Output the [x, y] coordinate of the center of the cell containing the given text.  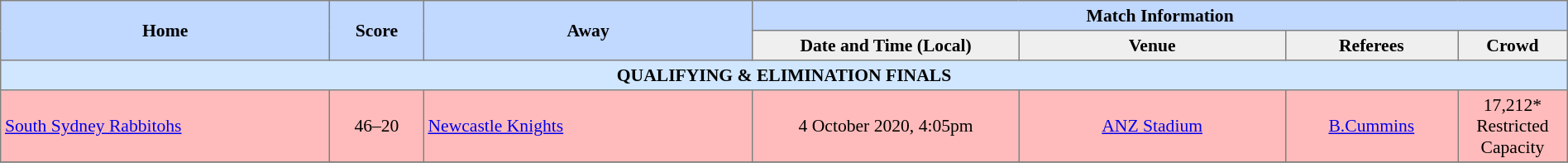
QUALIFYING & ELIMINATION FINALS [784, 75]
South Sydney Rabbitohs [165, 126]
Venue [1152, 46]
Date and Time (Local) [886, 46]
Score [377, 31]
Home [165, 31]
B.Cummins [1371, 126]
ANZ Stadium [1152, 126]
Match Information [1159, 16]
4 October 2020, 4:05pm [886, 126]
46–20 [377, 126]
Referees [1371, 46]
17,212* Restricted Capacity [1513, 126]
Crowd [1513, 46]
Away [588, 31]
Newcastle Knights [588, 126]
